Detect which cell encompasses the target text, then output its [x, y] center coordinate. 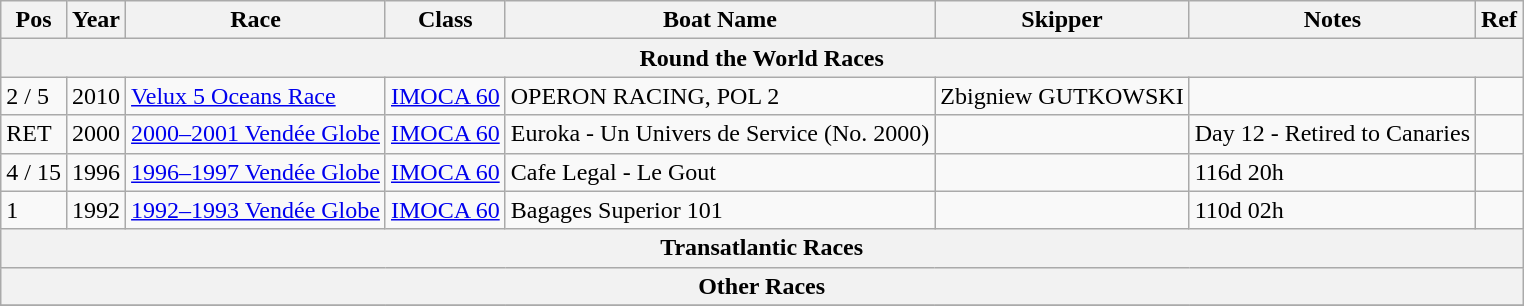
Velux 5 Oceans Race [256, 96]
Day 12 - Retired to Canaries [1332, 134]
1992–1993 Vendée Globe [256, 210]
Zbigniew GUTKOWSKI [1062, 96]
Pos [34, 20]
1996–1997 Vendée Globe [256, 172]
1992 [96, 210]
2000–2001 Vendée Globe [256, 134]
2010 [96, 96]
1996 [96, 172]
4 / 15 [34, 172]
Other Races [762, 286]
2 / 5 [34, 96]
OPERON RACING, POL 2 [720, 96]
Skipper [1062, 20]
Cafe Legal - Le Gout [720, 172]
2000 [96, 134]
Bagages Superior 101 [720, 210]
Class [445, 20]
Ref [1500, 20]
Euroka - Un Univers de Service (No. 2000) [720, 134]
Round the World Races [762, 58]
Transatlantic Races [762, 248]
Year [96, 20]
110d 02h [1332, 210]
1 [34, 210]
RET [34, 134]
Notes [1332, 20]
Race [256, 20]
116d 20h [1332, 172]
Boat Name [720, 20]
